Return [X, Y] of the center of cell containing provided text 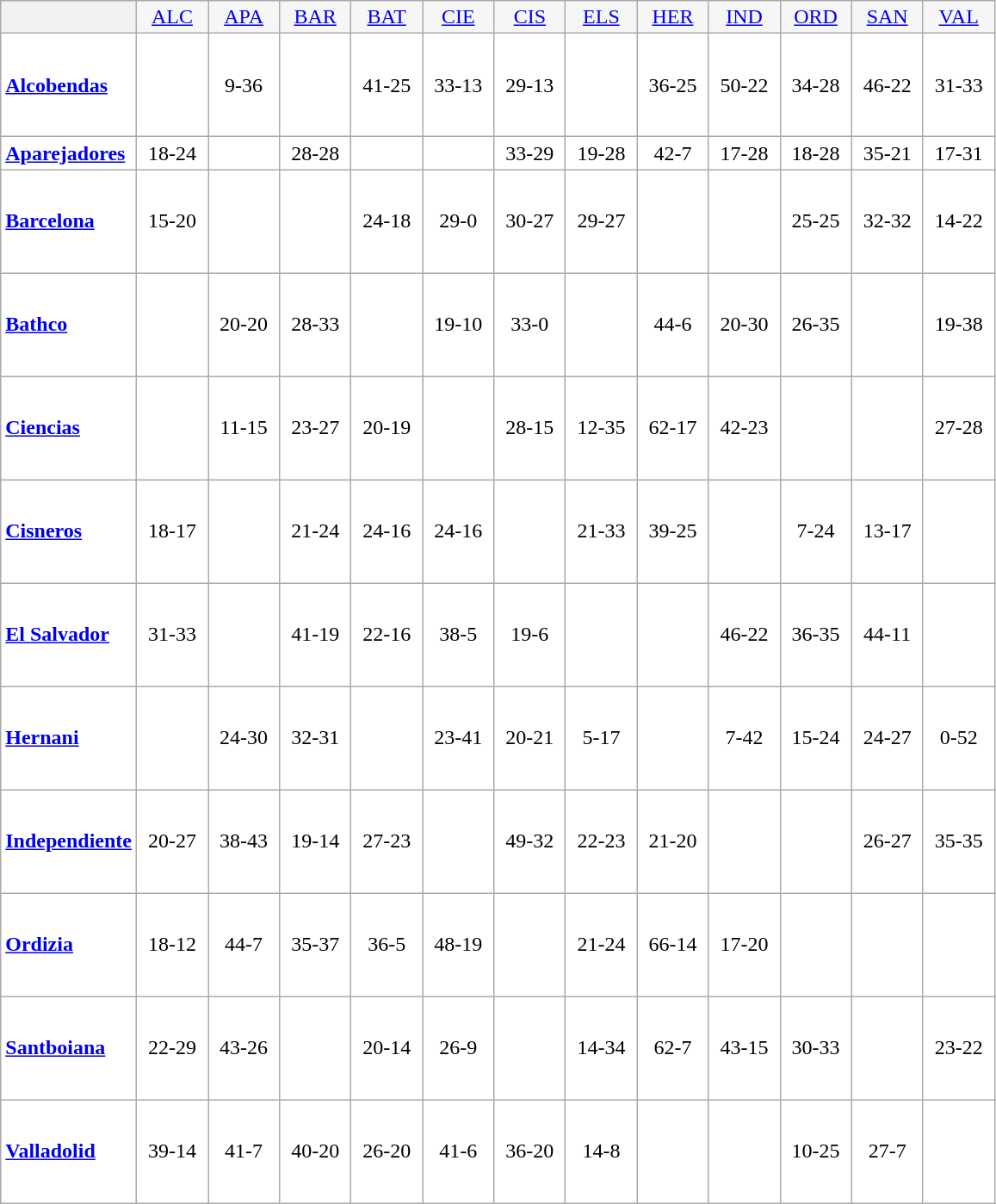
Cisneros [69, 531]
66-14 [673, 945]
62-17 [673, 428]
35-21 [887, 153]
32-32 [887, 221]
44-6 [673, 325]
30-33 [816, 1048]
21-20 [673, 841]
Ciencias [69, 428]
30-27 [530, 221]
SAN [887, 17]
CIS [530, 17]
Barcelona [69, 221]
35-37 [315, 945]
21-33 [601, 531]
28-15 [530, 428]
29-13 [530, 85]
Santboiana [69, 1048]
32-31 [315, 738]
19-38 [959, 325]
36-20 [530, 1151]
El Salvador [69, 635]
36-5 [387, 945]
VAL [959, 17]
15-24 [816, 738]
12-35 [601, 428]
13-17 [887, 531]
29-0 [458, 221]
0-52 [959, 738]
48-19 [458, 945]
17-31 [959, 153]
20-27 [172, 841]
22-16 [387, 635]
19-14 [315, 841]
35-35 [959, 841]
20-21 [530, 738]
Ordizia [69, 945]
CIE [458, 17]
Valladolid [69, 1151]
18-24 [172, 153]
50-22 [744, 85]
Aparejadores [69, 153]
26-27 [887, 841]
22-23 [601, 841]
IND [744, 17]
29-27 [601, 221]
26-9 [458, 1048]
25-25 [816, 221]
17-28 [744, 153]
APA [244, 17]
9-36 [244, 85]
23-22 [959, 1048]
Independiente [69, 841]
10-25 [816, 1151]
36-35 [816, 635]
43-26 [244, 1048]
20-30 [744, 325]
19-28 [601, 153]
24-30 [244, 738]
ORD [816, 17]
23-41 [458, 738]
Hernani [69, 738]
44-11 [887, 635]
39-25 [673, 531]
33-0 [530, 325]
20-14 [387, 1048]
44-7 [244, 945]
38-5 [458, 635]
33-29 [530, 153]
42-7 [673, 153]
18-12 [172, 945]
18-17 [172, 531]
Bathco [69, 325]
17-20 [744, 945]
62-7 [673, 1048]
20-19 [387, 428]
38-43 [244, 841]
41-6 [458, 1151]
49-32 [530, 841]
Alcobendas [69, 85]
42-23 [744, 428]
11-15 [244, 428]
34-28 [816, 85]
19-10 [458, 325]
28-28 [315, 153]
14-8 [601, 1151]
27-7 [887, 1151]
43-15 [744, 1048]
41-25 [387, 85]
27-28 [959, 428]
33-13 [458, 85]
22-29 [172, 1048]
26-20 [387, 1151]
ELS [601, 17]
27-23 [387, 841]
7-24 [816, 531]
24-18 [387, 221]
39-14 [172, 1151]
24-27 [887, 738]
41-19 [315, 635]
5-17 [601, 738]
41-7 [244, 1151]
20-20 [244, 325]
14-22 [959, 221]
15-20 [172, 221]
40-20 [315, 1151]
26-35 [816, 325]
7-42 [744, 738]
28-33 [315, 325]
14-34 [601, 1048]
ALC [172, 17]
19-6 [530, 635]
36-25 [673, 85]
23-27 [315, 428]
18-28 [816, 153]
BAR [315, 17]
BAT [387, 17]
HER [673, 17]
